Determine the (x, y) coordinate at the center of the cell enclosing the given text.  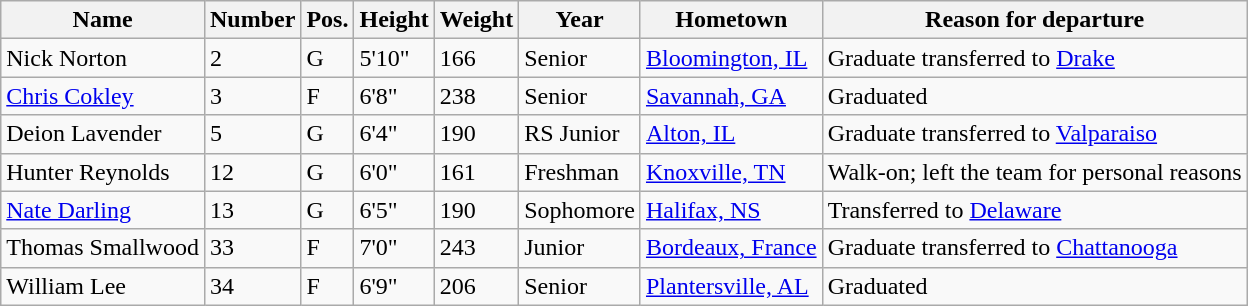
6'8" (394, 96)
Nick Norton (103, 58)
13 (252, 210)
Year (580, 20)
Bordeaux, France (731, 248)
Chris Cokley (103, 96)
Savannah, GA (731, 96)
6'4" (394, 134)
Bloomington, IL (731, 58)
Sophomore (580, 210)
Halifax, NS (731, 210)
Deion Lavender (103, 134)
Nate Darling (103, 210)
Hometown (731, 20)
Graduate transferred to Valparaiso (1034, 134)
Graduate transferred to Chattanooga (1034, 248)
Height (394, 20)
6'5" (394, 210)
12 (252, 172)
34 (252, 286)
6'9" (394, 286)
Freshman (580, 172)
Walk-on; left the team for personal reasons (1034, 172)
33 (252, 248)
Hunter Reynolds (103, 172)
RS Junior (580, 134)
Junior (580, 248)
5 (252, 134)
6'0" (394, 172)
7'0" (394, 248)
William Lee (103, 286)
Name (103, 20)
2 (252, 58)
5'10" (394, 58)
3 (252, 96)
Number (252, 20)
161 (476, 172)
Reason for departure (1034, 20)
Graduate transferred to Drake (1034, 58)
Thomas Smallwood (103, 248)
Alton, IL (731, 134)
238 (476, 96)
243 (476, 248)
166 (476, 58)
Pos. (328, 20)
Weight (476, 20)
Knoxville, TN (731, 172)
Plantersville, AL (731, 286)
206 (476, 286)
Transferred to Delaware (1034, 210)
